From the cell containing the given text, extract its center point as [X, Y] coordinate. 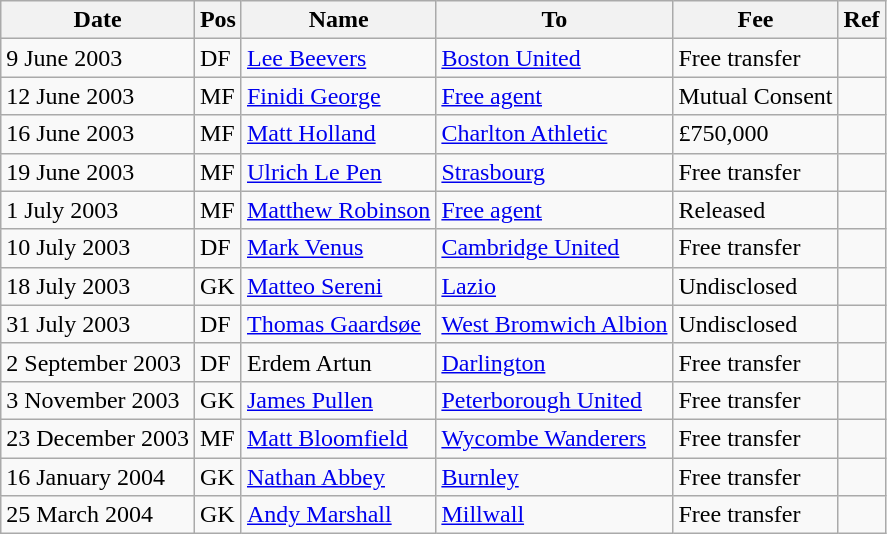
Nathan Abbey [338, 477]
Ulrich Le Pen [338, 172]
18 July 2003 [98, 286]
19 June 2003 [98, 172]
Fee [756, 20]
3 November 2003 [98, 400]
Darlington [554, 362]
Burnley [554, 477]
23 December 2003 [98, 438]
Ref [862, 20]
Boston United [554, 58]
Date [98, 20]
To [554, 20]
Lee Beevers [338, 58]
Matt Holland [338, 134]
Mark Venus [338, 248]
Cambridge United [554, 248]
Peterborough United [554, 400]
Mutual Consent [756, 96]
Erdem Artun [338, 362]
12 June 2003 [98, 96]
Pos [218, 20]
James Pullen [338, 400]
Released [756, 210]
9 June 2003 [98, 58]
Name [338, 20]
10 July 2003 [98, 248]
31 July 2003 [98, 324]
£750,000 [756, 134]
Lazio [554, 286]
1 July 2003 [98, 210]
16 June 2003 [98, 134]
16 January 2004 [98, 477]
2 September 2003 [98, 362]
Matteo Sereni [338, 286]
Matthew Robinson [338, 210]
Andy Marshall [338, 515]
Wycombe Wanderers [554, 438]
25 March 2004 [98, 515]
Thomas Gaardsøe [338, 324]
Strasbourg [554, 172]
West Bromwich Albion [554, 324]
Charlton Athletic [554, 134]
Matt Bloomfield [338, 438]
Millwall [554, 515]
Finidi George [338, 96]
